Extract the [x, y] coordinate from the center of the cell holding the provided text.  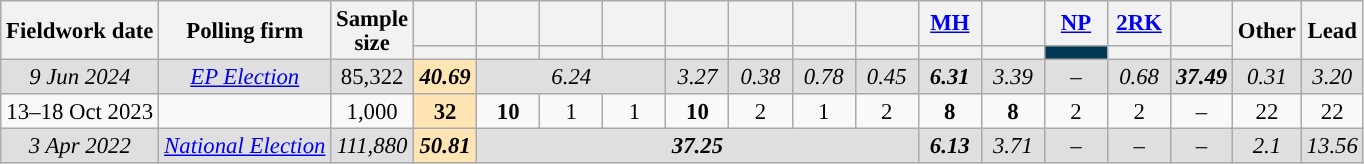
0.45 [886, 78]
2.1 [1266, 146]
13–18 Oct 2023 [80, 112]
9 Jun 2024 [80, 78]
Samplesize [372, 30]
37.49 [1202, 78]
Polling firm [245, 30]
0.38 [760, 78]
3.27 [698, 78]
National Election [245, 146]
EP Election [245, 78]
Other [1266, 30]
0.68 [1140, 78]
111,880 [372, 146]
2RK [1140, 24]
6.31 [950, 78]
32 [446, 112]
6.13 [950, 146]
MH [950, 24]
40.69 [446, 78]
85,322 [372, 78]
13.56 [1332, 146]
NP [1076, 24]
3.71 [1012, 146]
37.25 [698, 146]
0.78 [824, 78]
3.39 [1012, 78]
3 Apr 2022 [80, 146]
3.20 [1332, 78]
1,000 [372, 112]
0.31 [1266, 78]
50.81 [446, 146]
Lead [1332, 30]
6.24 [572, 78]
Fieldwork date [80, 30]
